Return (X, Y) of the center of cell containing provided text 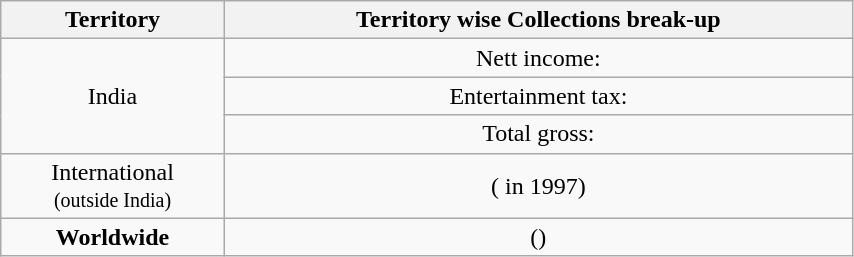
() (538, 237)
Territory (113, 20)
( in 1997) (538, 186)
Entertainment tax: (538, 96)
India (113, 96)
Nett income: (538, 58)
International (outside India) (113, 186)
Total gross: (538, 134)
Worldwide (113, 237)
Territory wise Collections break-up (538, 20)
